Search for the cell housing the specified text and yield its (x, y) center coordinate. 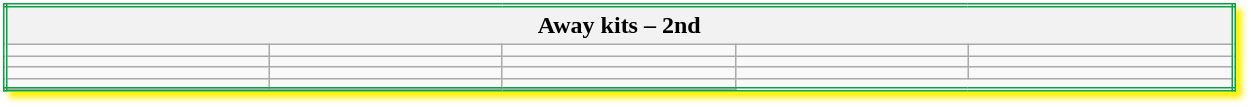
Away kits – 2nd (619, 25)
